From the cell containing the given text, extract its center point as (x, y) coordinate. 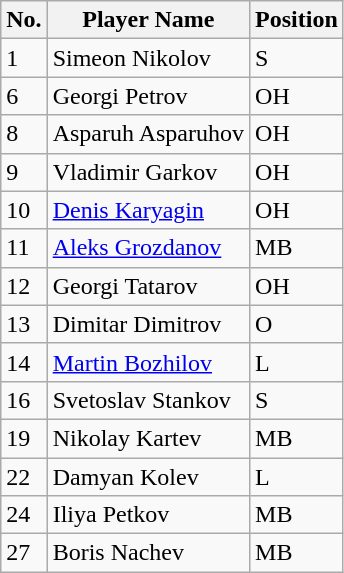
Nikolay Kartev (148, 438)
19 (24, 438)
24 (24, 515)
14 (24, 362)
Simeon Nikolov (148, 58)
11 (24, 248)
Svetoslav Stankov (148, 400)
No. (24, 20)
16 (24, 400)
12 (24, 286)
1 (24, 58)
O (297, 324)
9 (24, 172)
Iliya Petkov (148, 515)
Vladimir Garkov (148, 172)
Dimitar Dimitrov (148, 324)
8 (24, 134)
6 (24, 96)
Denis Karyagin (148, 210)
10 (24, 210)
Georgi Tatarov (148, 286)
27 (24, 553)
Player Name (148, 20)
Boris Nachev (148, 553)
Damyan Kolev (148, 477)
Asparuh Asparuhov (148, 134)
Aleks Grozdanov (148, 248)
Position (297, 20)
13 (24, 324)
Martin Bozhilov (148, 362)
22 (24, 477)
Georgi Petrov (148, 96)
